Return (x, y) of the center of cell containing provided text 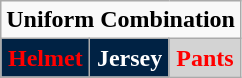
Pants (204, 58)
Helmet (46, 58)
Jersey (130, 58)
Uniform Combination (121, 20)
